Scan for the cell matching the given text and deliver its (x, y) coordinate at center. 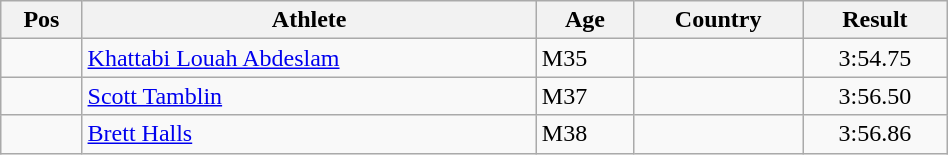
M37 (584, 96)
3:54.75 (876, 58)
Scott Tamblin (309, 96)
3:56.50 (876, 96)
Age (584, 20)
3:56.86 (876, 134)
M38 (584, 134)
Khattabi Louah Abdeslam (309, 58)
Athlete (309, 20)
Result (876, 20)
Pos (42, 20)
Brett Halls (309, 134)
M35 (584, 58)
Country (718, 20)
